Find where the given text appears and provide that cell's center as (X, Y) coordinate. 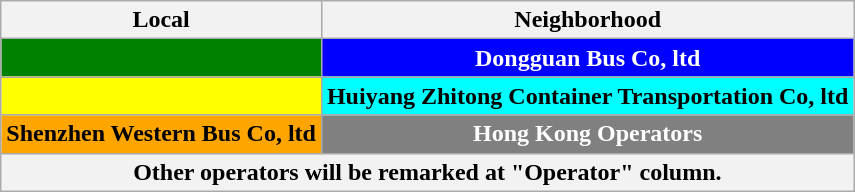
Huiyang Zhitong Container Transportation Co, ltd (587, 96)
Shenzhen Western Bus Co, ltd (162, 134)
Hong Kong Operators (587, 134)
Dongguan Bus Co, ltd (587, 58)
Other operators will be remarked at "Operator" column. (428, 172)
Neighborhood (587, 20)
Local (162, 20)
